Determine the (X, Y) coordinate at the center of the cell enclosing the given text.  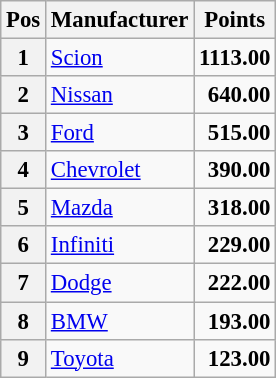
Pos (24, 20)
9 (24, 358)
640.00 (235, 95)
Scion (120, 58)
Toyota (120, 358)
1113.00 (235, 58)
Points (235, 20)
2 (24, 95)
6 (24, 245)
193.00 (235, 321)
390.00 (235, 170)
222.00 (235, 283)
Ford (120, 133)
123.00 (235, 358)
Manufacturer (120, 20)
Nissan (120, 95)
Mazda (120, 208)
1 (24, 58)
229.00 (235, 245)
3 (24, 133)
7 (24, 283)
8 (24, 321)
Chevrolet (120, 170)
Infiniti (120, 245)
BMW (120, 321)
5 (24, 208)
4 (24, 170)
318.00 (235, 208)
515.00 (235, 133)
Dodge (120, 283)
